Locate the cell with the specified text and output its [x, y] center coordinate. 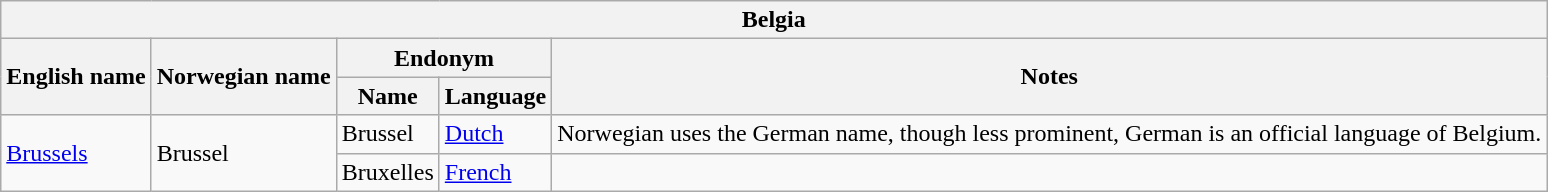
Norwegian name [244, 77]
Name [388, 96]
French [495, 172]
Norwegian uses the German name, though less prominent, German is an official language of Belgium. [1050, 134]
Notes [1050, 77]
Bruxelles [388, 172]
Dutch [495, 134]
Endonym [444, 58]
Belgia [774, 20]
Brussels [76, 153]
English name [76, 77]
Language [495, 96]
